Locate the cell with the specified text and output its [x, y] center coordinate. 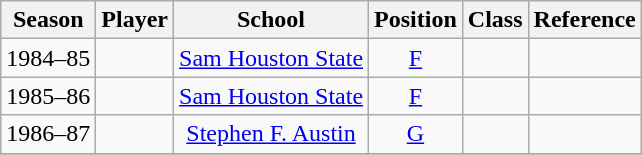
Reference [584, 20]
1984–85 [48, 58]
1986–87 [48, 134]
Stephen F. Austin [272, 134]
Class [495, 20]
Position [416, 20]
Player [135, 20]
School [272, 20]
Season [48, 20]
1985–86 [48, 96]
G [416, 134]
